Pinpoint the cell where the given text exists, returning its (X, Y) midpoint coordinate. 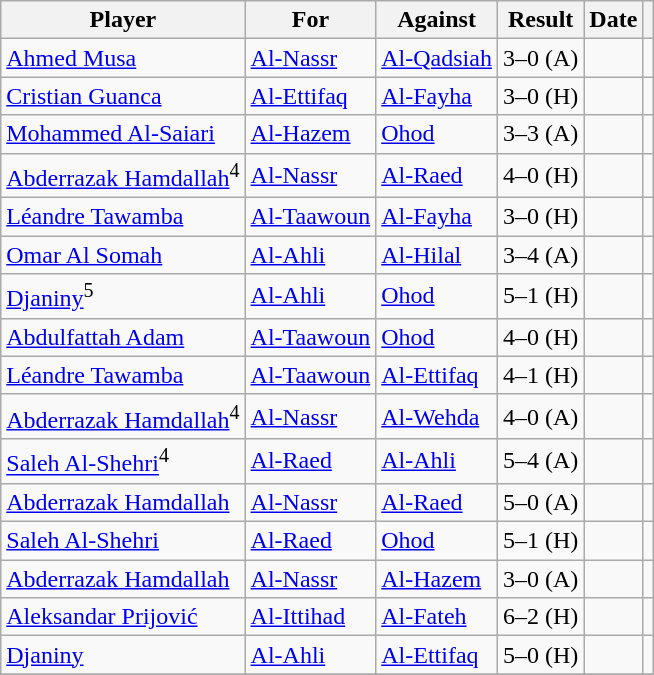
Al-Wehda (437, 416)
Djaniny5 (123, 296)
3–4 (A) (540, 255)
For (310, 20)
Cristian Guanca (123, 96)
3–3 (A) (540, 134)
Al-Hilal (437, 255)
Against (437, 20)
Ahmed Musa (123, 58)
Al-Fateh (437, 617)
Date (614, 20)
Aleksandar Prijović (123, 617)
Al-Qadsiah (437, 58)
6–2 (H) (540, 617)
Player (123, 20)
5–0 (A) (540, 502)
5–0 (H) (540, 655)
Abdulfattah Adam (123, 337)
Saleh Al-Shehri (123, 541)
Result (540, 20)
Djaniny (123, 655)
4–1 (H) (540, 375)
5–4 (A) (540, 462)
Omar Al Somah (123, 255)
Saleh Al-Shehri4 (123, 462)
Al-Ittihad (310, 617)
4–0 (A) (540, 416)
Mohammed Al-Saiari (123, 134)
